Provide the [x, y] coordinate of the cell's center where the given text is located.  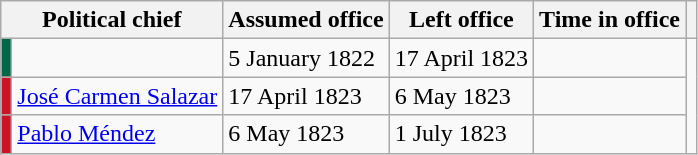
Assumed office [306, 20]
5 January 1822 [306, 58]
Pablo Méndez [118, 134]
Political chief [112, 20]
1 July 1823 [461, 134]
Time in office [610, 20]
Left office [461, 20]
José Carmen Salazar [118, 96]
